Detect which cell encompasses the target text, then output its [X, Y] center coordinate. 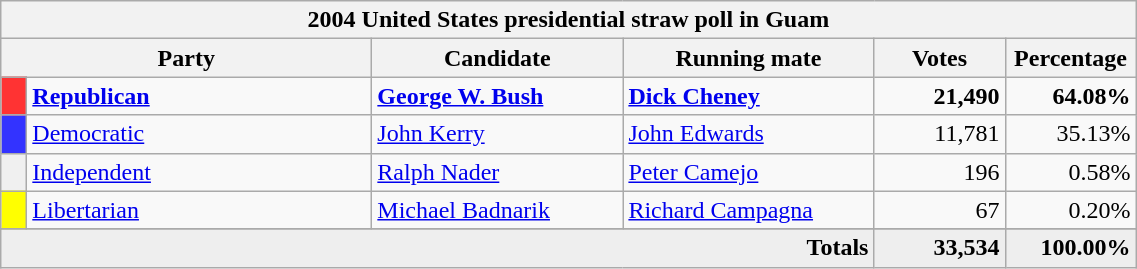
Running mate [748, 58]
Party [186, 58]
Candidate [498, 58]
Democratic [200, 134]
Independent [200, 172]
196 [940, 172]
2004 United States presidential straw poll in Guam [568, 20]
Libertarian [200, 210]
0.20% [1070, 210]
Totals [438, 248]
Percentage [1070, 58]
64.08% [1070, 96]
67 [940, 210]
John Edwards [748, 134]
George W. Bush [498, 96]
100.00% [1070, 248]
Ralph Nader [498, 172]
33,534 [940, 248]
Richard Campagna [748, 210]
11,781 [940, 134]
Republican [200, 96]
Votes [940, 58]
35.13% [1070, 134]
John Kerry [498, 134]
Michael Badnarik [498, 210]
Dick Cheney [748, 96]
21,490 [940, 96]
Peter Camejo [748, 172]
0.58% [1070, 172]
